Identify which cell holds the provided text, then report its [x, y] central coordinate. 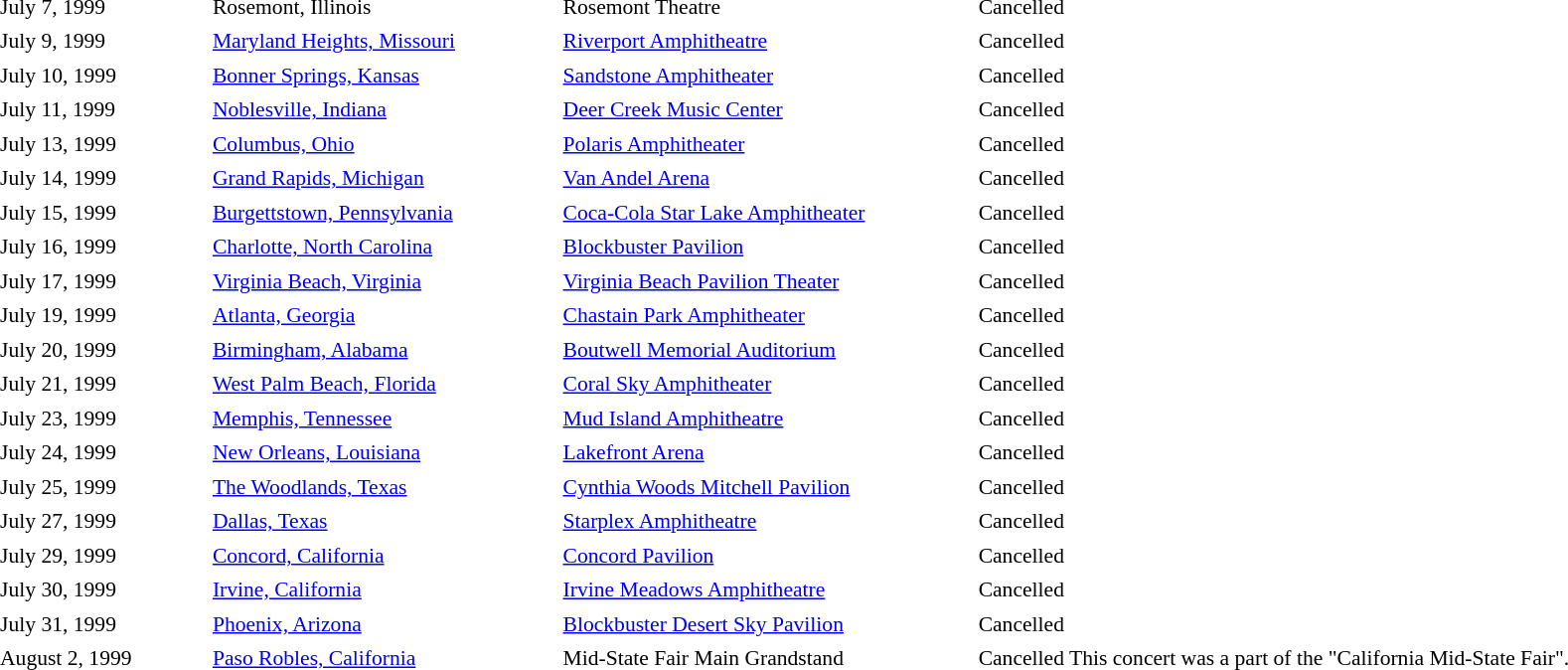
Burgettstown, Pennsylvania [384, 213]
Atlanta, Georgia [384, 316]
West Palm Beach, Florida [384, 384]
New Orleans, Louisiana [384, 453]
Concord, California [384, 556]
Concord Pavilion [767, 556]
Polaris Amphitheater [767, 144]
Charlotte, North Carolina [384, 247]
Coca-Cola Star Lake Amphitheater [767, 213]
Columbus, Ohio [384, 144]
Blockbuster Pavilion [767, 247]
Sandstone Amphitheater [767, 76]
Coral Sky Amphitheater [767, 384]
Starplex Amphitheatre [767, 521]
Dallas, Texas [384, 521]
Irvine Meadows Amphitheatre [767, 590]
Irvine, California [384, 590]
Grand Rapids, Michigan [384, 179]
Lakefront Arena [767, 453]
Boutwell Memorial Auditorium [767, 350]
Noblesville, Indiana [384, 109]
Phoenix, Arizona [384, 624]
The Woodlands, Texas [384, 487]
Mud Island Amphitheatre [767, 419]
Virginia Beach Pavilion Theater [767, 281]
Virginia Beach, Virginia [384, 281]
Cynthia Woods Mitchell Pavilion [767, 487]
Maryland Heights, Missouri [384, 42]
Deer Creek Music Center [767, 109]
Blockbuster Desert Sky Pavilion [767, 624]
Chastain Park Amphitheater [767, 316]
Birmingham, Alabama [384, 350]
Van Andel Arena [767, 179]
Riverport Amphitheatre [767, 42]
Memphis, Tennessee [384, 419]
Bonner Springs, Kansas [384, 76]
